Pinpoint the cell where the given text exists, returning its (x, y) midpoint coordinate. 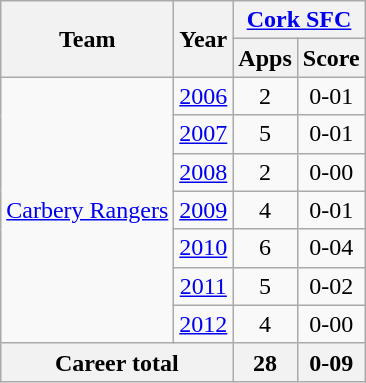
28 (265, 362)
2010 (204, 248)
2011 (204, 286)
Career total (117, 362)
6 (265, 248)
Apps (265, 58)
2007 (204, 134)
2006 (204, 96)
Year (204, 39)
2009 (204, 210)
2008 (204, 172)
0-02 (331, 286)
0-09 (331, 362)
Score (331, 58)
0-04 (331, 248)
2012 (204, 324)
Cork SFC (299, 20)
Carbery Rangers (88, 210)
Team (88, 39)
